Locate the cell with the specified text and output its [x, y] center coordinate. 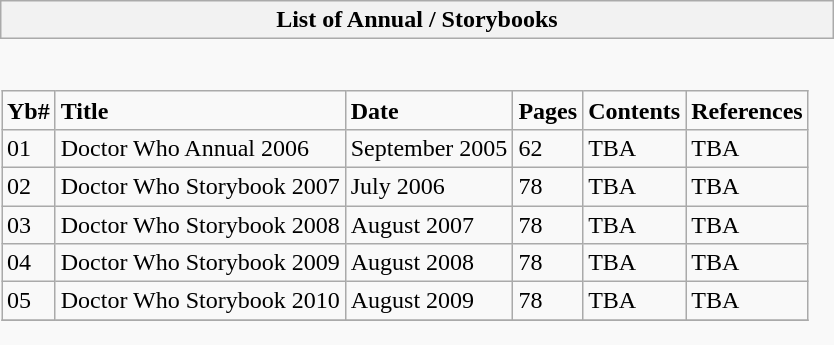
Pages [548, 110]
Contents [634, 110]
Title [200, 110]
05 [29, 301]
03 [29, 225]
Doctor Who Storybook 2009 [200, 263]
List of Annual / Storybooks [417, 20]
62 [548, 148]
August 2009 [429, 301]
Doctor Who Storybook 2007 [200, 186]
Doctor Who Storybook 2010 [200, 301]
Yb# [29, 110]
Date [429, 110]
References [748, 110]
August 2007 [429, 225]
01 [29, 148]
September 2005 [429, 148]
Doctor Who Storybook 2008 [200, 225]
Doctor Who Annual 2006 [200, 148]
July 2006 [429, 186]
04 [29, 263]
August 2008 [429, 263]
02 [29, 186]
